Return the (X, Y) coordinate for the center point of the cell that contains the specified text.  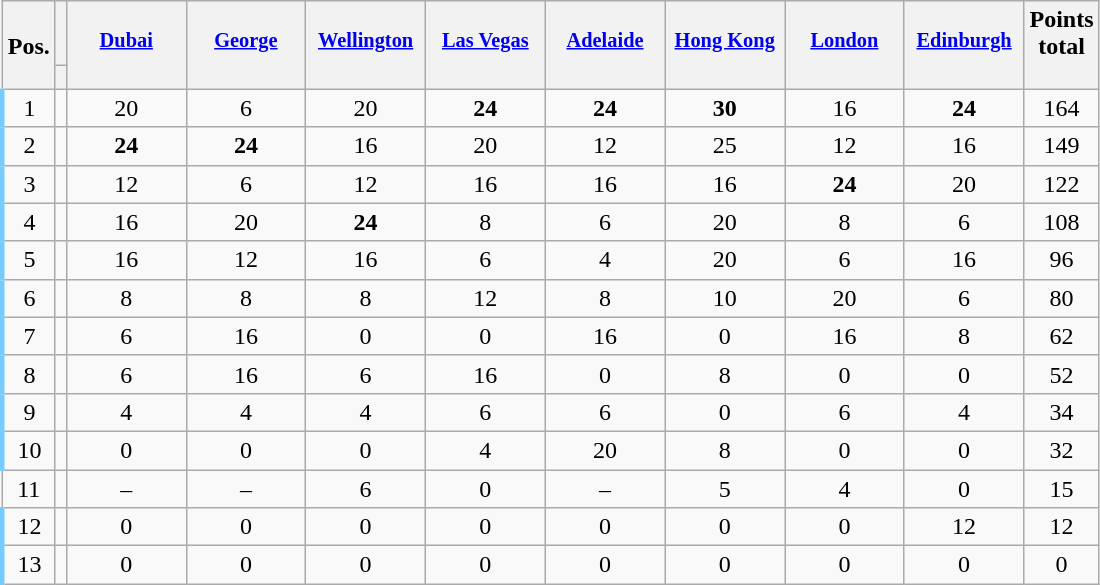
30 (725, 108)
13 (28, 565)
2 (28, 146)
25 (725, 146)
Edinburgh (964, 34)
15 (1062, 489)
108 (1062, 222)
122 (1062, 184)
Pos. (28, 34)
Dubai (126, 34)
Wellington (366, 34)
80 (1062, 298)
Adelaide (605, 34)
96 (1062, 260)
London (845, 34)
34 (1062, 412)
Las Vegas (485, 34)
3 (28, 184)
1 (28, 108)
Hong Kong (725, 34)
George (246, 34)
149 (1062, 146)
62 (1062, 336)
164 (1062, 108)
9 (28, 412)
Pointstotal (1062, 34)
7 (28, 336)
32 (1062, 450)
52 (1062, 374)
11 (28, 489)
